Return [x, y] of the center of cell containing provided text 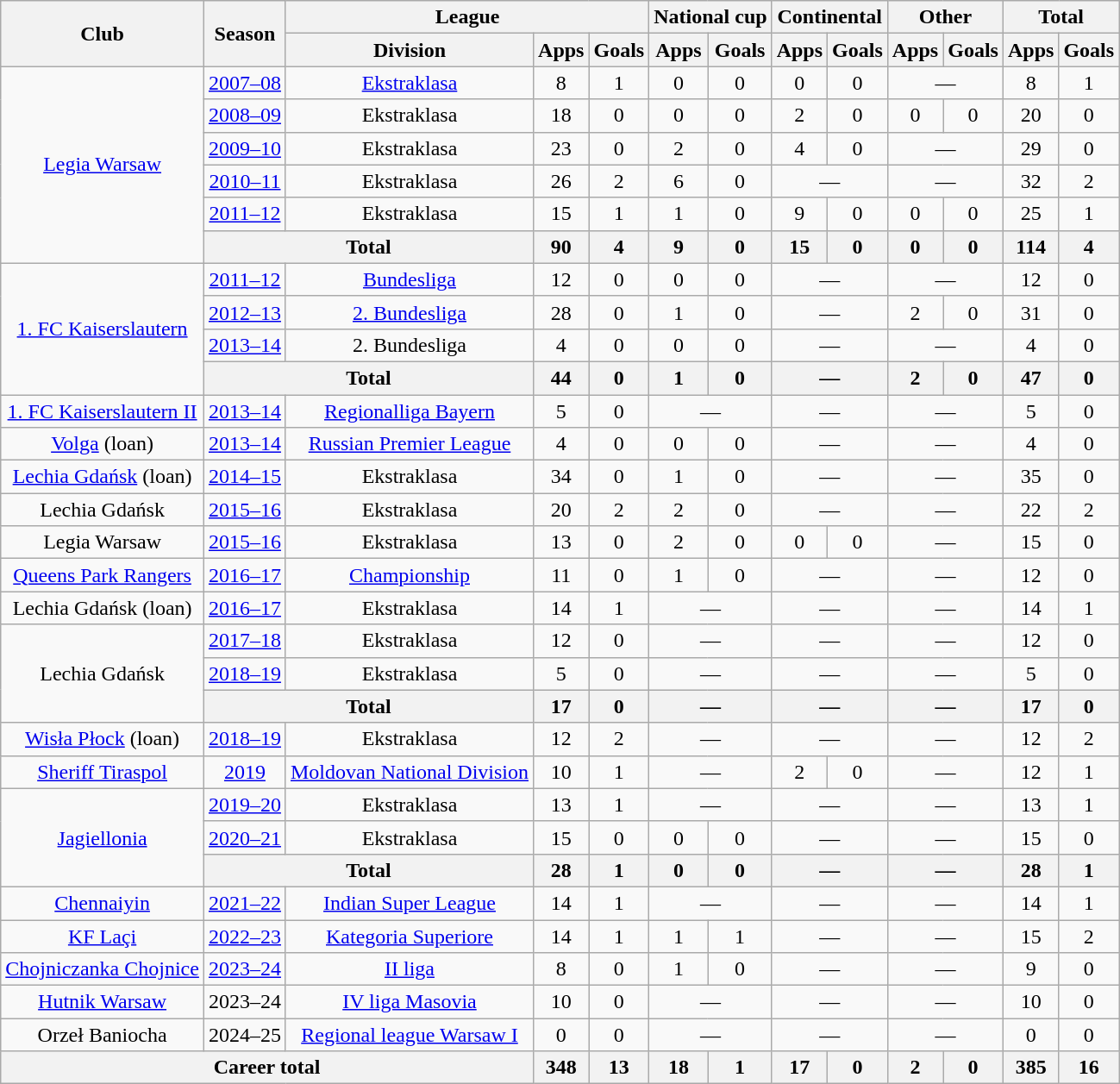
II liga [409, 969]
23 [561, 148]
2012–13 [245, 312]
2022–23 [245, 936]
29 [1030, 148]
League [467, 17]
35 [1030, 477]
Chojniczanka Chojnice [103, 969]
Wisła Płock (loan) [103, 739]
Continental [829, 17]
2009–10 [245, 148]
1. FC Kaiserslautern II [103, 411]
2024–25 [245, 1035]
Kategoria Superiore [409, 936]
348 [561, 1068]
2008–09 [245, 116]
32 [1030, 181]
2010–11 [245, 181]
2007–08 [245, 83]
2019 [245, 772]
16 [1089, 1068]
Season [245, 34]
22 [1030, 510]
44 [561, 378]
Career total [267, 1068]
47 [1030, 378]
2019–20 [245, 805]
2014–15 [245, 477]
Queens Park Rangers [103, 575]
114 [1030, 247]
Sheriff Tiraspol [103, 772]
90 [561, 247]
34 [561, 477]
Moldovan National Division [409, 772]
Indian Super League [409, 903]
25 [1030, 214]
31 [1030, 312]
Chennaiyin [103, 903]
Division [409, 50]
2021–22 [245, 903]
2017–18 [245, 641]
Bundesliga [409, 279]
2020–21 [245, 837]
KF Laçi [103, 936]
Regional league Warsaw I [409, 1035]
385 [1030, 1068]
26 [561, 181]
IV liga Masovia [409, 1002]
Volga (loan) [103, 444]
Club [103, 34]
Jagiellonia [103, 837]
National cup [710, 17]
Hutnik Warsaw [103, 1002]
Championship [409, 575]
Orzeł Baniocha [103, 1035]
1. FC Kaiserslautern [103, 329]
11 [561, 575]
6 [679, 181]
Russian Premier League [409, 444]
Regionalliga Bayern [409, 411]
Other [945, 17]
